Provide the (X, Y) coordinate of the cell's center where the given text is located.  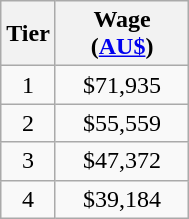
$39,184 (122, 199)
1 (28, 85)
2 (28, 123)
$71,935 (122, 85)
Wage (AU$) (122, 34)
4 (28, 199)
3 (28, 161)
$47,372 (122, 161)
$55,559 (122, 123)
Tier (28, 34)
